Find where the given text appears and provide that cell's center as (X, Y) coordinate. 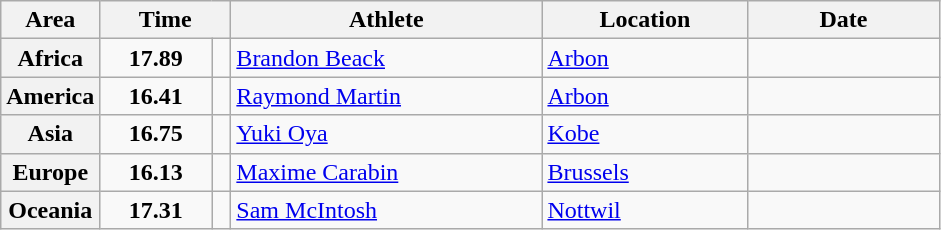
Area (50, 20)
Kobe (645, 134)
Nottwil (645, 210)
Location (645, 20)
Date (844, 20)
Oceania (50, 210)
America (50, 96)
17.31 (156, 210)
Raymond Martin (386, 96)
Asia (50, 134)
Yuki Oya (386, 134)
Time (166, 20)
16.13 (156, 172)
Brandon Beack (386, 58)
16.75 (156, 134)
Sam McIntosh (386, 210)
17.89 (156, 58)
16.41 (156, 96)
Maxime Carabin (386, 172)
Africa (50, 58)
Athlete (386, 20)
Europe (50, 172)
Brussels (645, 172)
